For the text-containing cell, return its midpoint in [X, Y] coordinate format. 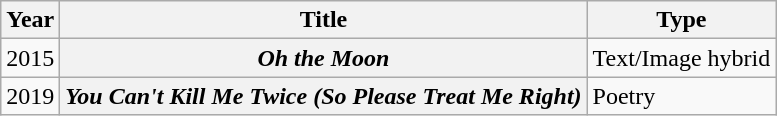
Type [682, 20]
2015 [30, 58]
2019 [30, 96]
You Can't Kill Me Twice (So Please Treat Me Right) [324, 96]
Oh the Moon [324, 58]
Year [30, 20]
Title [324, 20]
Poetry [682, 96]
Text/Image hybrid [682, 58]
